Return the [X, Y] coordinate for the center point of the cell that contains the specified text.  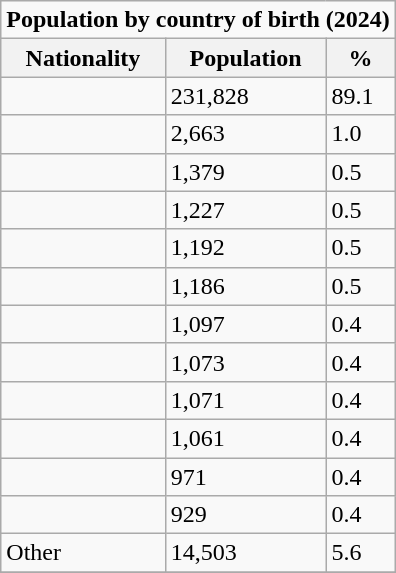
5.6 [360, 553]
% [360, 58]
1,097 [246, 324]
1,061 [246, 438]
1,073 [246, 362]
14,503 [246, 553]
1,071 [246, 400]
89.1 [360, 96]
929 [246, 515]
Population by country of birth (2024) [198, 20]
1,192 [246, 248]
1,227 [246, 210]
Nationality [83, 58]
1.0 [360, 134]
971 [246, 477]
Population [246, 58]
Other [83, 553]
231,828 [246, 96]
2,663 [246, 134]
1,186 [246, 286]
1,379 [246, 172]
